Scan for the cell matching the given text and deliver its [X, Y] coordinate at center. 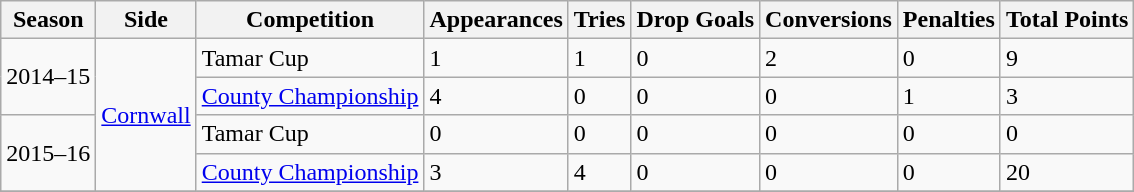
Tries [600, 20]
2 [829, 58]
Drop Goals [696, 20]
Penalties [948, 20]
Total Points [1067, 20]
Cornwall [146, 115]
Side [146, 20]
20 [1067, 172]
2014–15 [48, 77]
Conversions [829, 20]
Appearances [496, 20]
2015–16 [48, 153]
9 [1067, 58]
Competition [310, 20]
Season [48, 20]
